Detect which cell encompasses the target text, then output its [x, y] center coordinate. 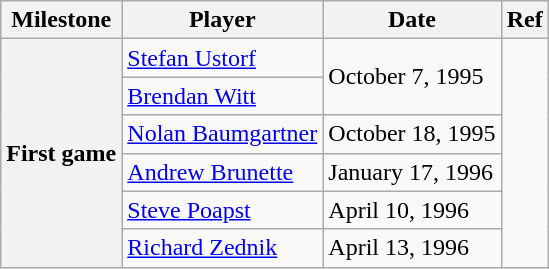
Andrew Brunette [222, 172]
Brendan Witt [222, 96]
Date [412, 20]
April 10, 1996 [412, 210]
Nolan Baumgartner [222, 134]
Player [222, 20]
Richard Zednik [222, 248]
Milestone [62, 20]
First game [62, 153]
January 17, 1996 [412, 172]
April 13, 1996 [412, 248]
October 7, 1995 [412, 77]
Stefan Ustorf [222, 58]
Ref [524, 20]
October 18, 1995 [412, 134]
Steve Poapst [222, 210]
